Capture the cell that displays the provided text and extract its [X, Y] central coordinate. 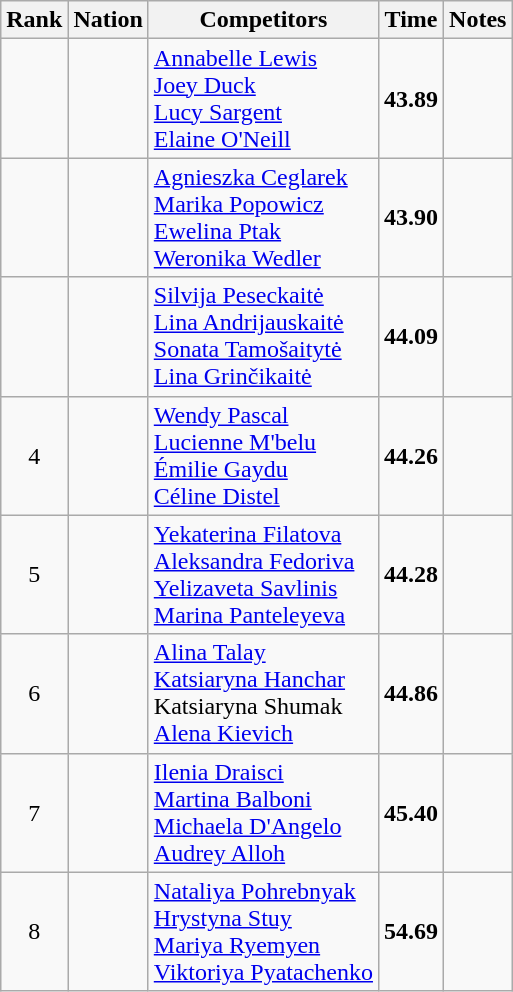
43.89 [410, 98]
45.40 [410, 812]
Time [410, 20]
Wendy PascalLucienne M'beluÉmilie GayduCéline Distel [263, 456]
44.09 [410, 336]
Rank [34, 20]
Ilenia DraisciMartina BalboniMichaela D'AngeloAudrey Alloh [263, 812]
Notes [478, 20]
7 [34, 812]
Agnieszka CeglarekMarika PopowiczEwelina PtakWeronika Wedler [263, 218]
44.28 [410, 574]
Nation [108, 20]
Nataliya PohrebnyakHrystyna StuyMariya RyemyenViktoriya Pyatachenko [263, 932]
Yekaterina FilatovaAleksandra FedorivaYelizaveta SavlinisMarina Panteleyeva [263, 574]
44.26 [410, 456]
43.90 [410, 218]
6 [34, 694]
Annabelle LewisJoey DuckLucy SargentElaine O'Neill [263, 98]
Alina TalayKatsiaryna HancharKatsiaryna ShumakAlena Kievich [263, 694]
44.86 [410, 694]
54.69 [410, 932]
Competitors [263, 20]
5 [34, 574]
4 [34, 456]
8 [34, 932]
Silvija PeseckaitėLina AndrijauskaitėSonata TamošaitytėLina Grinčikaitė [263, 336]
